Find where the given text appears and provide that cell's center as [x, y] coordinate. 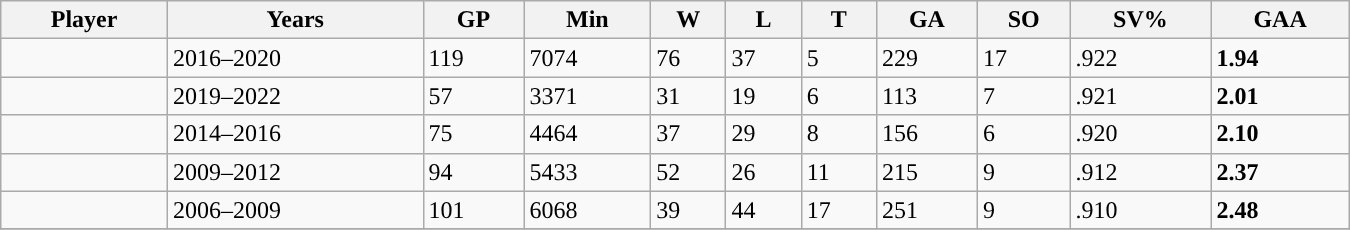
251 [926, 210]
T [838, 20]
7074 [588, 58]
76 [688, 58]
2.48 [1280, 210]
4464 [588, 134]
2019–2022 [295, 96]
SO [1023, 20]
113 [926, 96]
6068 [588, 210]
57 [474, 96]
Years [295, 20]
75 [474, 134]
11 [838, 172]
94 [474, 172]
Min [588, 20]
26 [764, 172]
31 [688, 96]
29 [764, 134]
19 [764, 96]
Player [84, 20]
.921 [1140, 96]
7 [1023, 96]
SV% [1140, 20]
1.94 [1280, 58]
3371 [588, 96]
.912 [1140, 172]
2016–2020 [295, 58]
2.37 [1280, 172]
39 [688, 210]
229 [926, 58]
215 [926, 172]
2.10 [1280, 134]
GP [474, 20]
2014–2016 [295, 134]
44 [764, 210]
L [764, 20]
2006–2009 [295, 210]
8 [838, 134]
.910 [1140, 210]
5 [838, 58]
5433 [588, 172]
GA [926, 20]
2.01 [1280, 96]
.920 [1140, 134]
156 [926, 134]
W [688, 20]
101 [474, 210]
.922 [1140, 58]
2009–2012 [295, 172]
119 [474, 58]
GAA [1280, 20]
52 [688, 172]
